Scan for the cell matching the given text and deliver its [x, y] coordinate at center. 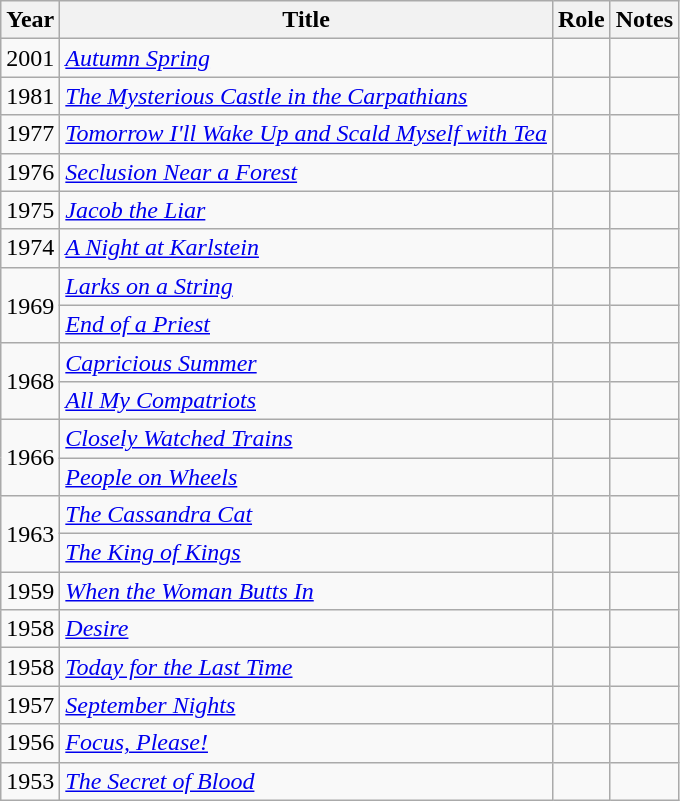
People on Wheels [306, 477]
Jacob the Liar [306, 210]
The Mysterious Castle in the Carpathians [306, 96]
1957 [30, 705]
Capricious Summer [306, 362]
1975 [30, 210]
Today for the Last Time [306, 667]
1956 [30, 743]
The King of Kings [306, 553]
1966 [30, 457]
1974 [30, 248]
1968 [30, 381]
End of a Priest [306, 324]
Focus, Please! [306, 743]
Desire [306, 629]
Autumn Spring [306, 58]
Seclusion Near a Forest [306, 172]
1963 [30, 534]
Year [30, 20]
Role [581, 20]
All My Compatriots [306, 400]
Title [306, 20]
1981 [30, 96]
1959 [30, 591]
1977 [30, 134]
2001 [30, 58]
The Secret of Blood [306, 781]
September Nights [306, 705]
Closely Watched Trains [306, 438]
Tomorrow I'll Wake Up and Scald Myself with Tea [306, 134]
1969 [30, 305]
Larks on a String [306, 286]
1953 [30, 781]
A Night at Karlstein [306, 248]
1976 [30, 172]
When the Woman Butts In [306, 591]
Notes [644, 20]
The Cassandra Cat [306, 515]
